For the text-containing cell, return its midpoint in (x, y) coordinate format. 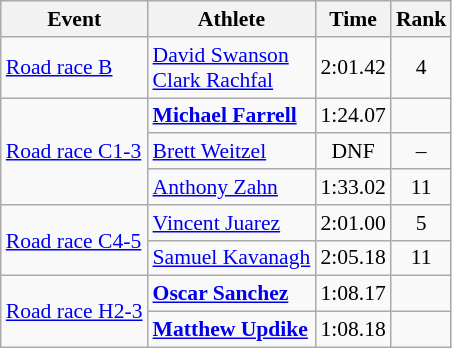
4 (422, 68)
Time (352, 19)
5 (422, 223)
Matthew Updike (232, 330)
Road race B (74, 68)
2:05.18 (352, 258)
Road race C4-5 (74, 240)
Samuel Kavanagh (232, 258)
1:24.07 (352, 116)
Athlete (232, 19)
DNF (352, 152)
2:01.00 (352, 223)
Road race C1-3 (74, 152)
Event (74, 19)
Michael Farrell (232, 116)
1:08.18 (352, 330)
David SwansonClark Rachfal (232, 68)
Road race H2-3 (74, 312)
Oscar Sanchez (232, 294)
1:33.02 (352, 187)
2:01.42 (352, 68)
Anthony Zahn (232, 187)
– (422, 152)
1:08.17 (352, 294)
Brett Weitzel (232, 152)
Rank (422, 19)
Vincent Juarez (232, 223)
